Extract the [x, y] coordinate from the center of the cell holding the provided text.  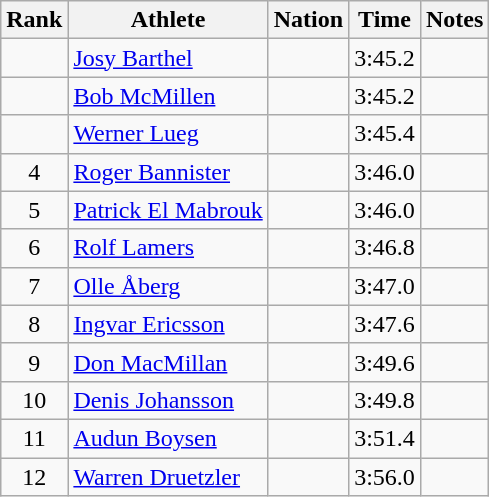
Ingvar Ericsson [168, 324]
Athlete [168, 20]
3:47.0 [385, 286]
3:49.8 [385, 400]
Denis Johansson [168, 400]
10 [34, 400]
Nation [308, 20]
3:49.6 [385, 362]
Patrick El Mabrouk [168, 210]
3:47.6 [385, 324]
8 [34, 324]
11 [34, 438]
Audun Boysen [168, 438]
3:46.8 [385, 248]
Time [385, 20]
9 [34, 362]
Rolf Lamers [168, 248]
Don MacMillan [168, 362]
Bob McMillen [168, 96]
4 [34, 172]
Josy Barthel [168, 58]
Roger Bannister [168, 172]
Notes [454, 20]
3:45.4 [385, 134]
Olle Åberg [168, 286]
Werner Lueg [168, 134]
5 [34, 210]
7 [34, 286]
3:51.4 [385, 438]
Rank [34, 20]
12 [34, 477]
Warren Druetzler [168, 477]
3:56.0 [385, 477]
6 [34, 248]
